Identify which cell holds the provided text, then report its (X, Y) central coordinate. 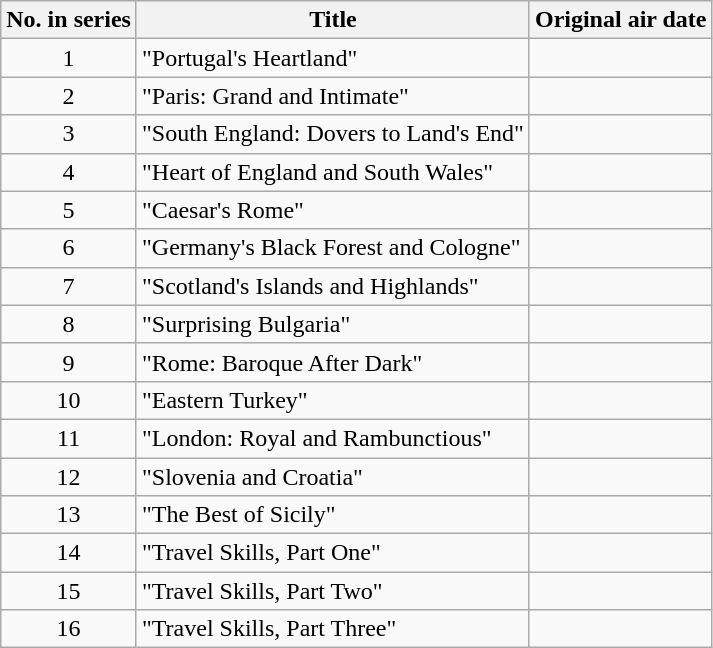
8 (69, 324)
"Paris: Grand and Intimate" (332, 96)
"Portugal's Heartland" (332, 58)
5 (69, 210)
10 (69, 400)
1 (69, 58)
"London: Royal and Rambunctious" (332, 438)
"Rome: Baroque After Dark" (332, 362)
"The Best of Sicily" (332, 515)
6 (69, 248)
"Caesar's Rome" (332, 210)
11 (69, 438)
13 (69, 515)
"Travel Skills, Part Two" (332, 591)
3 (69, 134)
"Travel Skills, Part Three" (332, 629)
"Scotland's Islands and Highlands" (332, 286)
"Germany's Black Forest and Cologne" (332, 248)
"Heart of England and South Wales" (332, 172)
Title (332, 20)
12 (69, 477)
No. in series (69, 20)
"Travel Skills, Part One" (332, 553)
4 (69, 172)
"Surprising Bulgaria" (332, 324)
"Slovenia and Croatia" (332, 477)
7 (69, 286)
15 (69, 591)
14 (69, 553)
2 (69, 96)
"South England: Dovers to Land's End" (332, 134)
Original air date (620, 20)
16 (69, 629)
9 (69, 362)
"Eastern Turkey" (332, 400)
